Extract the [X, Y] coordinate from the center of the cell holding the provided text.  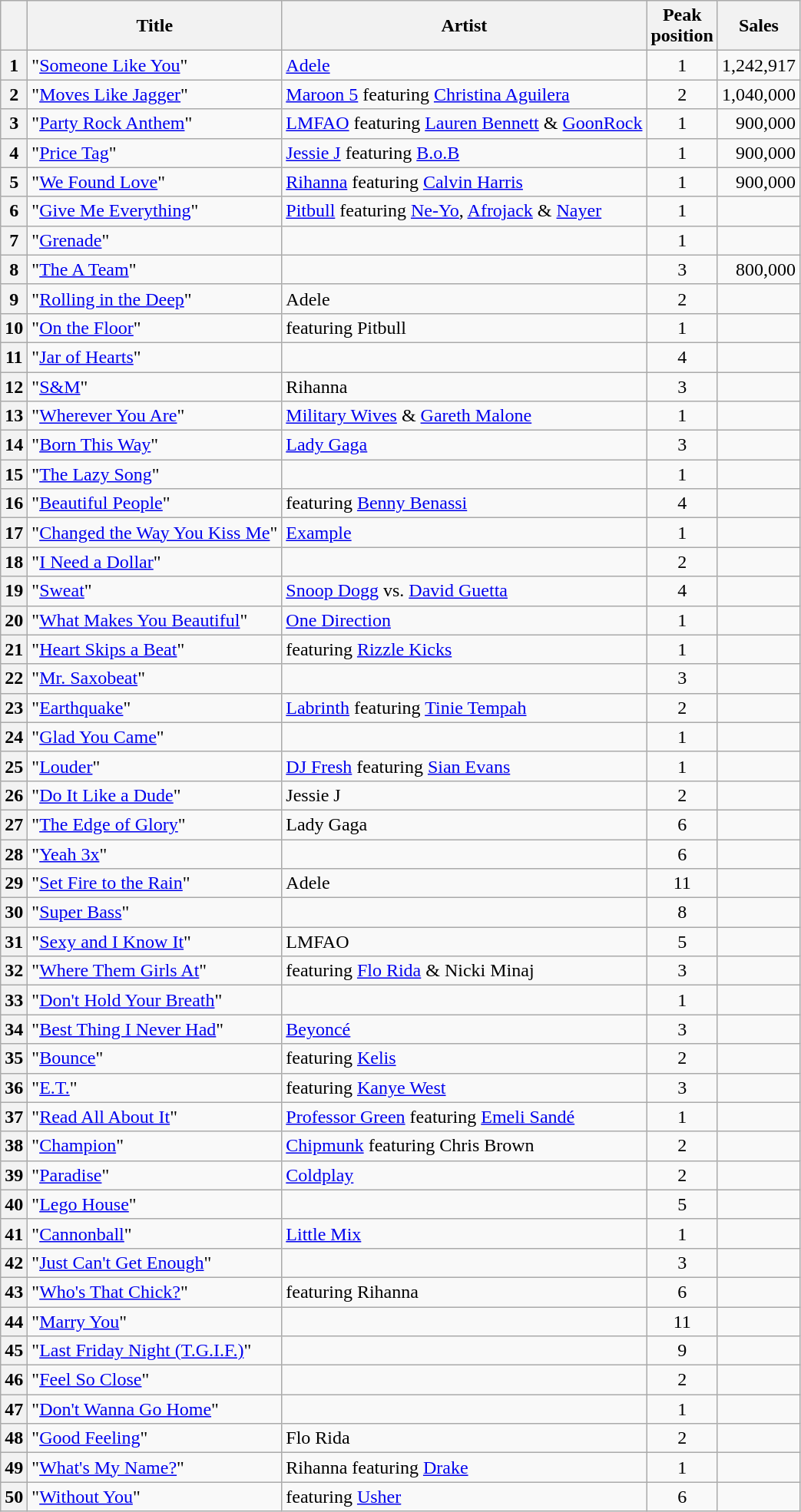
"Party Rock Anthem" [155, 124]
"Wherever You Are" [155, 416]
38 [14, 1146]
34 [14, 1029]
Peakposition [682, 26]
12 [14, 386]
"Rolling in the Deep" [155, 299]
Snoop Dogg vs. David Guetta [464, 591]
"Lego House" [155, 1204]
37 [14, 1117]
"The A Team" [155, 269]
32 [14, 971]
Title [155, 26]
"Without You" [155, 1497]
Rihanna [464, 386]
"Where Them Girls At" [155, 971]
45 [14, 1351]
"Do It Like a Dude" [155, 795]
33 [14, 1000]
"Jar of Hearts" [155, 357]
16 [14, 503]
41 [14, 1233]
"Mr. Saxobeat" [155, 678]
"Price Tag" [155, 153]
Pitbull featuring Ne-Yo, Afrojack & Nayer [464, 211]
LMFAO featuring Lauren Bennett & GoonRock [464, 124]
Labrinth featuring Tinie Tempah [464, 708]
23 [14, 708]
"Best Thing I Never Had" [155, 1029]
"Changed the Way You Kiss Me" [155, 533]
Rihanna featuring Drake [464, 1467]
Chipmunk featuring Chris Brown [464, 1146]
"Super Bass" [155, 913]
1,040,000 [759, 94]
18 [14, 562]
Little Mix [464, 1233]
26 [14, 795]
"Feel So Close" [155, 1380]
Sales [759, 26]
48 [14, 1438]
Example [464, 533]
"Someone Like You" [155, 65]
Artist [464, 26]
Jessie J featuring B.o.B [464, 153]
DJ Fresh featuring Sian Evans [464, 766]
"What Makes You Beautiful" [155, 620]
14 [14, 445]
"Marry You" [155, 1321]
featuring Kelis [464, 1058]
39 [14, 1175]
30 [14, 913]
Coldplay [464, 1175]
"Who's That Chick?" [155, 1292]
"Grenade" [155, 240]
"Born This Way" [155, 445]
800,000 [759, 269]
"Sexy and I Know It" [155, 942]
"I Need a Dollar" [155, 562]
"Beautiful People" [155, 503]
Beyoncé [464, 1029]
Rihanna featuring Calvin Harris [464, 182]
"Louder" [155, 766]
One Direction [464, 620]
"Don't Wanna Go Home" [155, 1409]
46 [14, 1380]
15 [14, 474]
43 [14, 1292]
25 [14, 766]
Maroon 5 featuring Christina Aguilera [464, 94]
"Earthquake" [155, 708]
28 [14, 854]
44 [14, 1321]
7 [14, 240]
29 [14, 883]
"Last Friday Night (T.G.I.F.)" [155, 1351]
"Paradise" [155, 1175]
Military Wives & Gareth Malone [464, 416]
featuring Usher [464, 1497]
featuring Flo Rida & Nicki Minaj [464, 971]
40 [14, 1204]
"Good Feeling" [155, 1438]
21 [14, 649]
"Moves Like Jagger" [155, 94]
featuring Rihanna [464, 1292]
"Give Me Everything" [155, 211]
"Glad You Came" [155, 737]
42 [14, 1263]
36 [14, 1088]
10 [14, 328]
"Cannonball" [155, 1233]
"We Found Love" [155, 182]
19 [14, 591]
"The Lazy Song" [155, 474]
"Champion" [155, 1146]
"On the Floor" [155, 328]
Professor Green featuring Emeli Sandé [464, 1117]
35 [14, 1058]
"Sweat" [155, 591]
Flo Rida [464, 1438]
"Set Fire to the Rain" [155, 883]
49 [14, 1467]
"E.T." [155, 1088]
"Heart Skips a Beat" [155, 649]
20 [14, 620]
31 [14, 942]
featuring Kanye West [464, 1088]
"What's My Name?" [155, 1467]
Jessie J [464, 795]
"Just Can't Get Enough" [155, 1263]
22 [14, 678]
featuring Rizzle Kicks [464, 649]
"Bounce" [155, 1058]
featuring Pitbull [464, 328]
"Read All About It" [155, 1117]
"Don't Hold Your Breath" [155, 1000]
50 [14, 1497]
"Yeah 3x" [155, 854]
featuring Benny Benassi [464, 503]
24 [14, 737]
1,242,917 [759, 65]
"S&M" [155, 386]
47 [14, 1409]
LMFAO [464, 942]
27 [14, 824]
13 [14, 416]
17 [14, 533]
"The Edge of Glory" [155, 824]
